Find where the given text appears and provide that cell's center as (X, Y) coordinate. 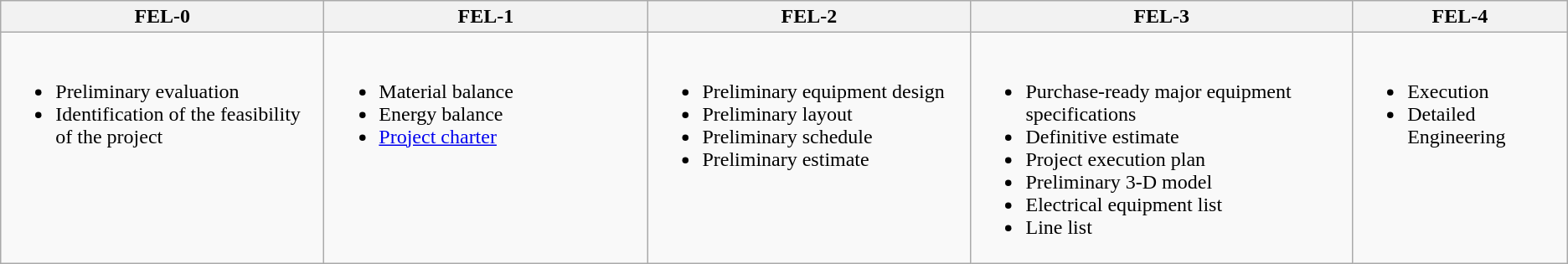
Purchase-ready major equipment specificationsDefinitive estimateProject execution planPreliminary 3-D modelElectrical equipment listLine list (1162, 148)
FEL-1 (486, 17)
FEL-0 (162, 17)
ExecutionDetailed Engineering (1461, 148)
FEL-4 (1461, 17)
FEL-2 (809, 17)
FEL-3 (1162, 17)
Preliminary evaluationIdentification of the feasibility of the project (162, 148)
Preliminary equipment designPreliminary layoutPreliminary schedulePreliminary estimate (809, 148)
Material balanceEnergy balanceProject charter (486, 148)
